Identify which cell holds the provided text, then report its [x, y] central coordinate. 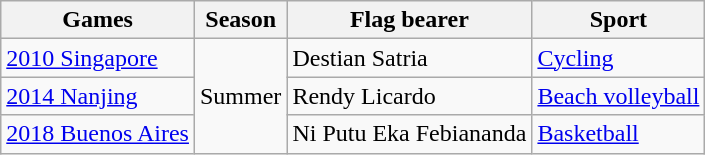
Cycling [618, 58]
2014 Nanjing [98, 96]
Ni Putu Eka Febiananda [410, 134]
2010 Singapore [98, 58]
2018 Buenos Aires [98, 134]
Summer [240, 96]
Destian Satria [410, 58]
Basketball [618, 134]
Games [98, 20]
Sport [618, 20]
Rendy Licardo [410, 96]
Beach volleyball [618, 96]
Flag bearer [410, 20]
Season [240, 20]
